Output the [x, y] coordinate of the center of the cell containing the given text.  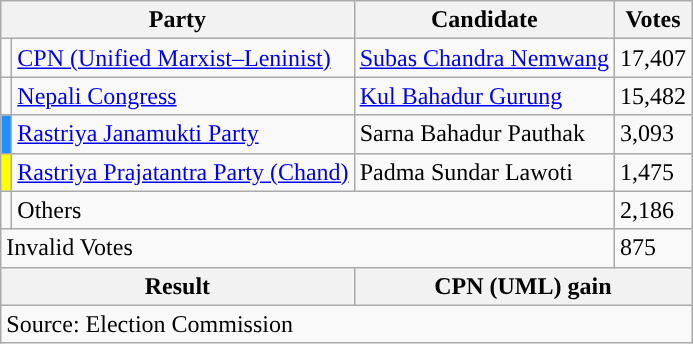
CPN (Unified Marxist–Leninist) [183, 58]
Rastriya Prajatantra Party (Chand) [183, 172]
Invalid Votes [308, 248]
15,482 [652, 96]
Rastriya Janamukti Party [183, 134]
Padma Sundar Lawoti [484, 172]
Candidate [484, 20]
Subas Chandra Nemwang [484, 58]
1,475 [652, 172]
Kul Bahadur Gurung [484, 96]
875 [652, 248]
Sarna Bahadur Pauthak [484, 134]
3,093 [652, 134]
2,186 [652, 210]
Party [178, 20]
Votes [652, 20]
Nepali Congress [183, 96]
17,407 [652, 58]
Others [314, 210]
CPN (UML) gain [522, 286]
Result [178, 286]
Source: Election Commission [346, 324]
